Return [X, Y] of the center of cell containing provided text 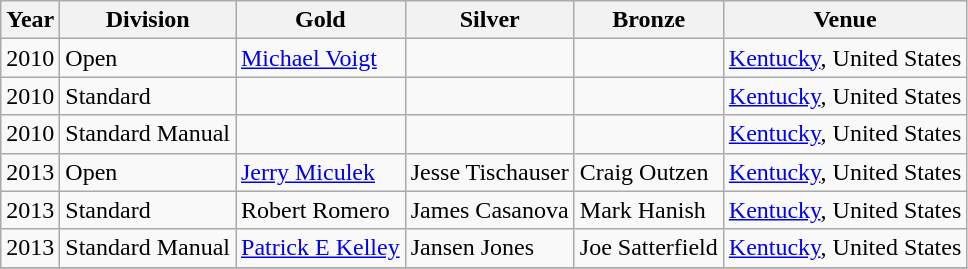
Division [148, 20]
Jesse Tischauser [490, 172]
Silver [490, 20]
Jerry Miculek [321, 172]
Venue [844, 20]
Gold [321, 20]
Robert Romero [321, 210]
Michael Voigt [321, 58]
Jansen Jones [490, 248]
Mark Hanish [648, 210]
Craig Outzen [648, 172]
Year [30, 20]
Joe Satterfield [648, 248]
Bronze [648, 20]
James Casanova [490, 210]
Patrick E Kelley [321, 248]
